Scan for the cell matching the given text and deliver its (x, y) coordinate at center. 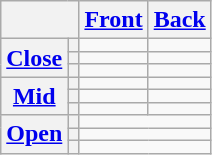
Close (34, 58)
Open (34, 134)
Back (180, 20)
Front (114, 20)
Mid (34, 96)
